Detect which cell encompasses the target text, then output its [X, Y] center coordinate. 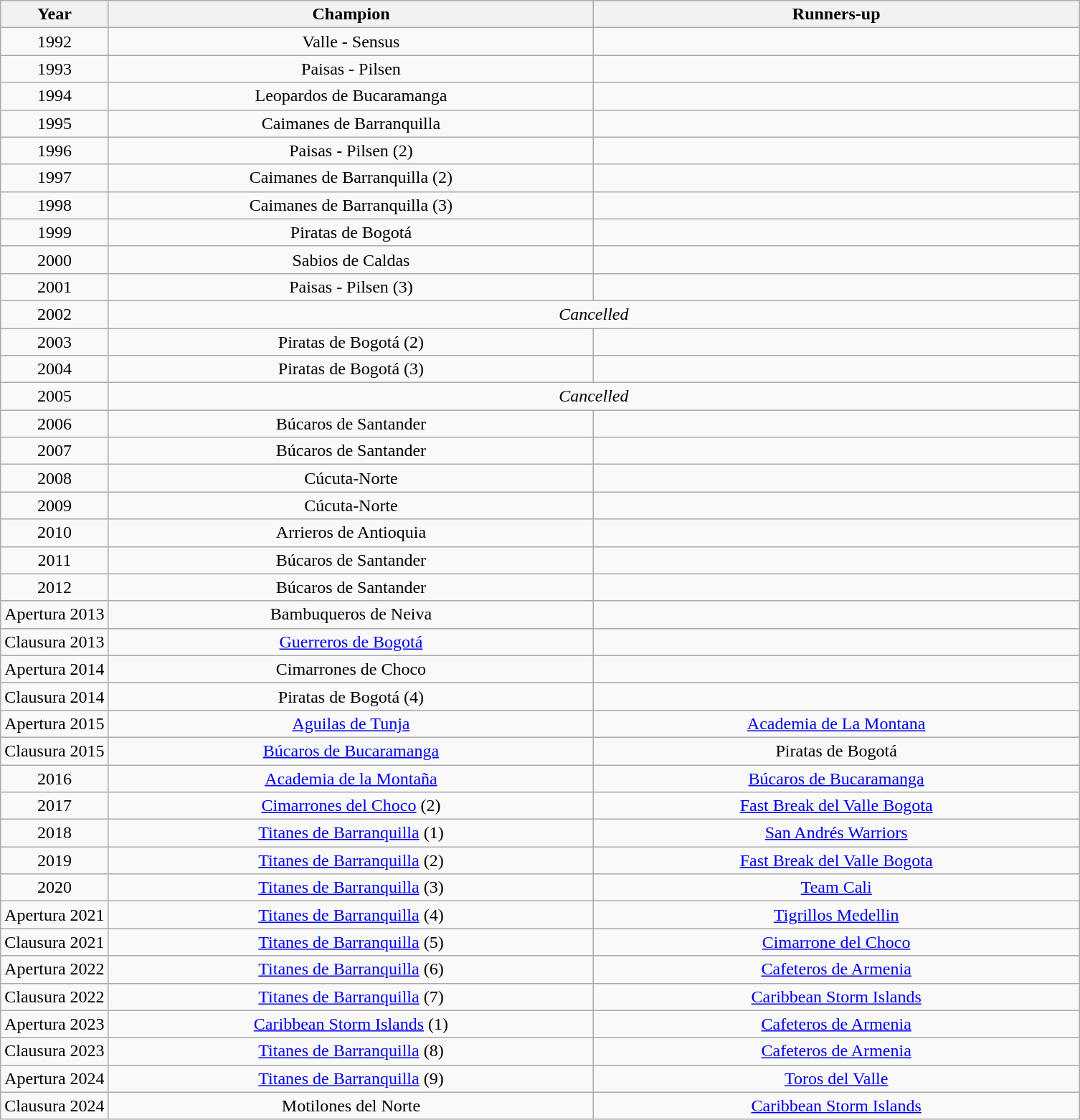
Clausura 2021 [55, 942]
Runners-up [836, 14]
2002 [55, 314]
Apertura 2015 [55, 723]
Clausura 2015 [55, 751]
Team Cali [836, 888]
1992 [55, 42]
Piratas de Bogotá (4) [351, 696]
Tigrillos Medellin [836, 915]
2012 [55, 587]
Motilones del Norte [351, 1106]
Academia de la Montaña [351, 778]
Cimarrones de Choco [351, 669]
2000 [55, 260]
Apertura 2013 [55, 614]
Titanes de Barranquilla (1) [351, 833]
2003 [55, 342]
Caimanes de Barranquilla (3) [351, 205]
Titanes de Barranquilla (2) [351, 860]
Valle - Sensus [351, 42]
Titanes de Barranquilla (4) [351, 915]
1994 [55, 96]
1993 [55, 69]
Clausura 2022 [55, 997]
Apertura 2022 [55, 969]
San Andrés Warriors [836, 833]
Cimarrone del Choco [836, 942]
Aguilas de Tunja [351, 723]
Apertura 2021 [55, 915]
2009 [55, 506]
2016 [55, 778]
2011 [55, 560]
1999 [55, 232]
Arrieros de Antioquia [351, 533]
Leopardos de Bucaramanga [351, 96]
Caribbean Storm Islands (1) [351, 1024]
2001 [55, 287]
2007 [55, 451]
Year [55, 14]
Caimanes de Barranquilla (2) [351, 178]
Apertura 2023 [55, 1024]
1997 [55, 178]
Guerreros de Bogotá [351, 642]
2005 [55, 397]
2018 [55, 833]
Champion [351, 14]
Cimarrones del Choco (2) [351, 806]
Titanes de Barranquilla (7) [351, 997]
Paisas - Pilsen [351, 69]
2004 [55, 369]
Titanes de Barranquilla (6) [351, 969]
Apertura 2024 [55, 1078]
Sabios de Caldas [351, 260]
2019 [55, 860]
Clausura 2013 [55, 642]
Paisas - Pilsen (3) [351, 287]
Titanes de Barranquilla (3) [351, 888]
Paisas - Pilsen (2) [351, 151]
1996 [55, 151]
Clausura 2024 [55, 1106]
Piratas de Bogotá (3) [351, 369]
Titanes de Barranquilla (5) [351, 942]
Titanes de Barranquilla (8) [351, 1051]
2008 [55, 478]
Toros del Valle [836, 1078]
Piratas de Bogotá (2) [351, 342]
Apertura 2014 [55, 669]
Bambuqueros de Neiva [351, 614]
1998 [55, 205]
2017 [55, 806]
2020 [55, 888]
Clausura 2023 [55, 1051]
Caimanes de Barranquilla [351, 123]
Clausura 2014 [55, 696]
2006 [55, 424]
1995 [55, 123]
Titanes de Barranquilla (9) [351, 1078]
Academia de La Montana [836, 723]
2010 [55, 533]
